Find where the given text appears and provide that cell's center as (x, y) coordinate. 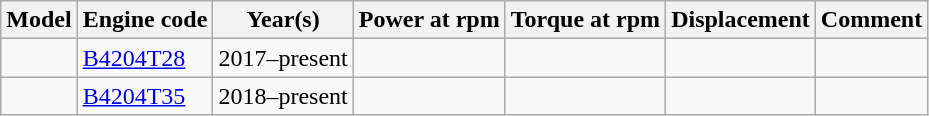
2018–present (283, 96)
B4204T28 (145, 58)
Model (39, 20)
Torque at rpm (585, 20)
B4204T35 (145, 96)
Year(s) (283, 20)
Power at rpm (429, 20)
2017–present (283, 58)
Engine code (145, 20)
Displacement (741, 20)
Comment (871, 20)
